Provide the [X, Y] coordinate of the cell's center where the given text is located.  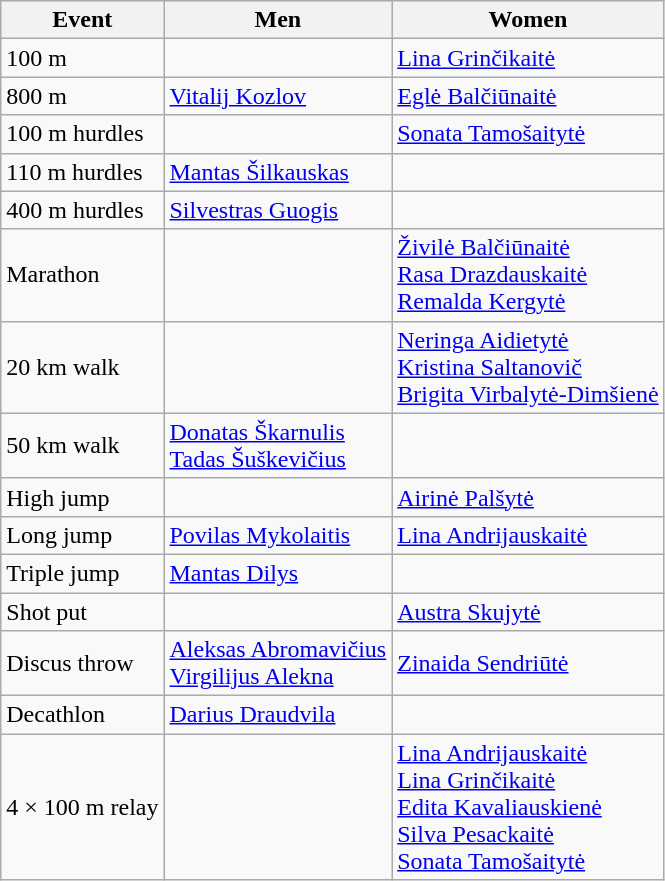
Lina Grinčikaitė [528, 58]
100 m [82, 58]
Sonata Tamošaitytė [528, 134]
Lina Andrijauskaitė [528, 535]
110 m hurdles [82, 172]
4 × 100 m relay [82, 807]
Austra Skujytė [528, 611]
Triple jump [82, 573]
Povilas Mykolaitis [278, 535]
Neringa Aidietytė Kristina Saltanovič Brigita Virbalytė-Dimšienė [528, 367]
Decathlon [82, 715]
Men [278, 20]
Zinaida Sendriūtė [528, 664]
100 m hurdles [82, 134]
Shot put [82, 611]
High jump [82, 497]
20 km walk [82, 367]
Event [82, 20]
Lina Andrijauskaitė Lina Grinčikaitė Edita Kavaliauskienė Silva Pesackaitė Sonata Tamošaitytė [528, 807]
Aleksas Abromavičius Virgilijus Alekna [278, 664]
800 m [82, 96]
Darius Draudvila [278, 715]
Mantas Šilkauskas [278, 172]
Discus throw [82, 664]
Women [528, 20]
Silvestras Guogis [278, 210]
Long jump [82, 535]
Vitalij Kozlov [278, 96]
Marathon [82, 275]
Donatas Škarnulis Tadas Šuškevičius [278, 446]
Mantas Dilys [278, 573]
Eglė Balčiūnaitė [528, 96]
Airinė Palšytė [528, 497]
Živilė Balčiūnaitė Rasa Drazdauskaitė Remalda Kergytė [528, 275]
400 m hurdles [82, 210]
50 km walk [82, 446]
